Provide the (x, y) coordinate of the cell's center where the given text is located.  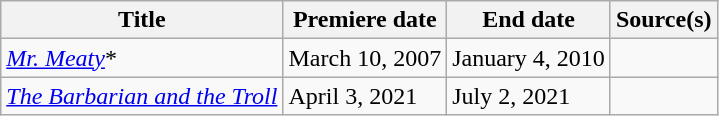
Premiere date (365, 20)
Title (142, 20)
April 3, 2021 (365, 96)
The Barbarian and the Troll (142, 96)
End date (529, 20)
Mr. Meaty* (142, 58)
March 10, 2007 (365, 58)
January 4, 2010 (529, 58)
July 2, 2021 (529, 96)
Source(s) (664, 20)
